Scan for the cell matching the given text and deliver its (x, y) coordinate at center. 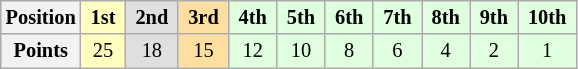
4 (446, 51)
2nd (152, 17)
25 (104, 51)
8 (349, 51)
6th (349, 17)
2 (494, 51)
10 (301, 51)
1 (547, 51)
7th (397, 17)
18 (152, 51)
5th (301, 17)
10th (547, 17)
15 (203, 51)
4th (253, 17)
6 (397, 51)
12 (253, 51)
8th (446, 17)
1st (104, 17)
3rd (203, 17)
9th (494, 17)
Position (41, 17)
Points (41, 51)
